Search for the cell housing the specified text and yield its [x, y] center coordinate. 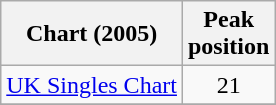
21 [228, 85]
Chart (2005) [92, 34]
UK Singles Chart [92, 85]
Peakposition [228, 34]
